Provide the [X, Y] coordinate of the cell's center where the given text is located.  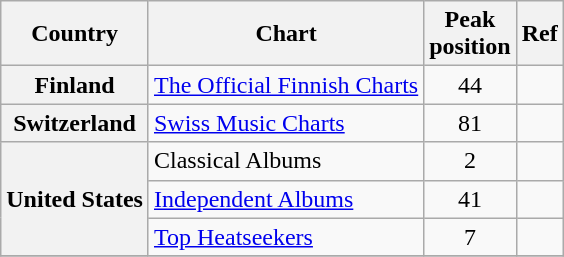
44 [470, 85]
Peakposition [470, 34]
The Official Finnish Charts [286, 85]
81 [470, 123]
Top Heatseekers [286, 237]
Swiss Music Charts [286, 123]
Switzerland [75, 123]
Country [75, 34]
Independent Albums [286, 199]
7 [470, 237]
Classical Albums [286, 161]
United States [75, 199]
Finland [75, 85]
2 [470, 161]
41 [470, 199]
Chart [286, 34]
Ref [540, 34]
